For the text-containing cell, return its midpoint in (X, Y) coordinate format. 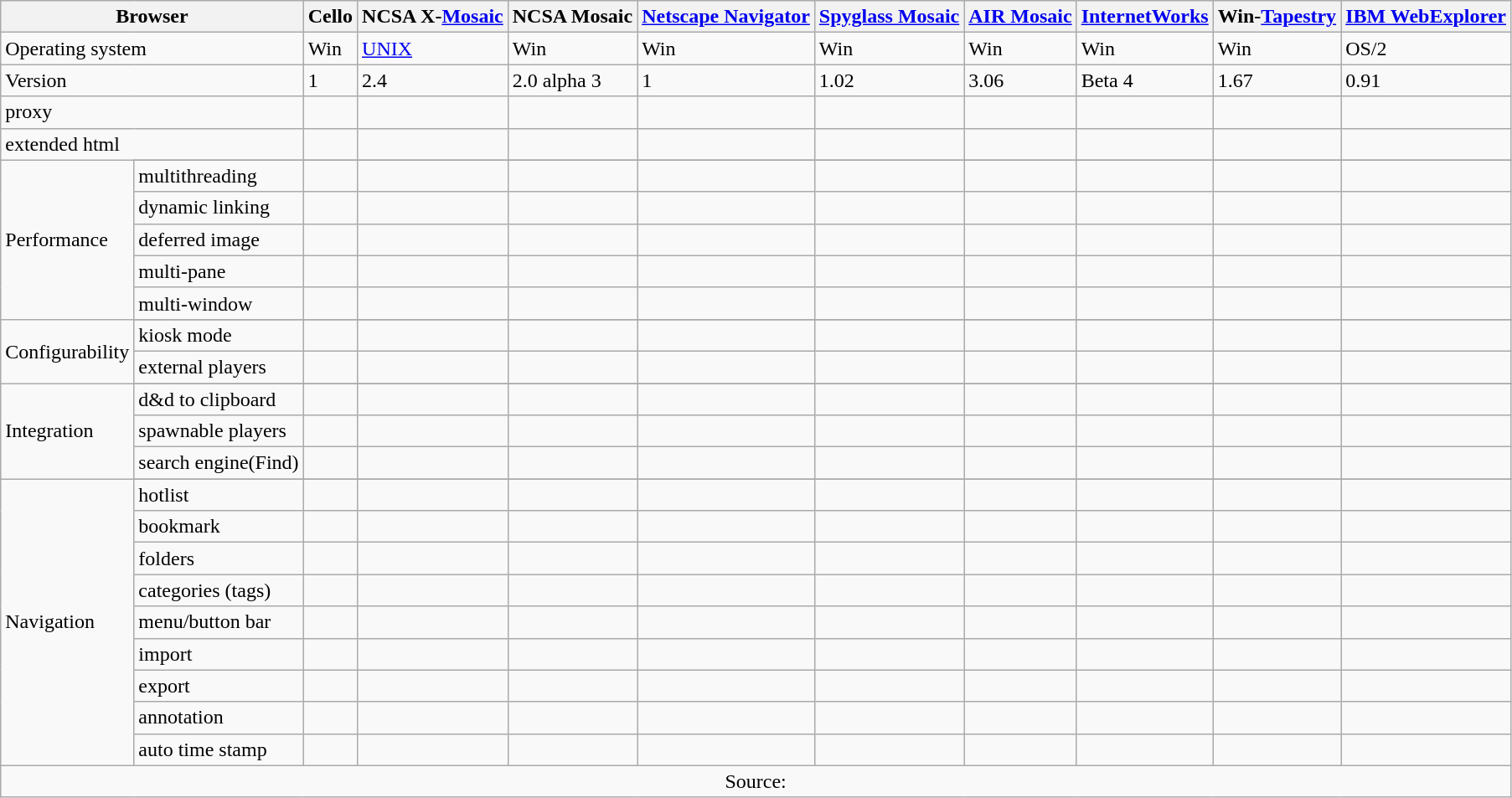
InternetWorks (1144, 17)
NCSA X-Mosaic (433, 17)
IBM WebExplorer (1426, 17)
AIR Mosaic (1020, 17)
multi-window (219, 303)
folders (219, 559)
NCSA Mosaic (572, 17)
bookmark (219, 527)
UNIX (433, 49)
Operating system (152, 49)
Version (152, 80)
proxy (152, 112)
Netscape Navigator (726, 17)
external players (219, 367)
multi-pane (219, 271)
2.0 alpha 3 (572, 80)
menu/button bar (219, 622)
Spyglass Mosaic (889, 17)
export (219, 686)
Win-Tapestry (1277, 17)
Browser (152, 17)
categories (tags) (219, 590)
search engine(Find) (219, 463)
OS/2 (1426, 49)
Source: (756, 781)
Cello (330, 17)
hotlist (219, 495)
dynamic linking (219, 208)
Integration (67, 431)
2.4 (433, 80)
annotation (219, 718)
Configurability (67, 351)
Navigation (67, 623)
0.91 (1426, 80)
extended html (152, 144)
1.02 (889, 80)
deferred image (219, 239)
1.67 (1277, 80)
3.06 (1020, 80)
Beta 4 (1144, 80)
import (219, 654)
kiosk mode (219, 335)
spawnable players (219, 431)
auto time stamp (219, 749)
multithreading (219, 176)
Performance (67, 239)
d&d to clipboard (219, 399)
